Determine the (x, y) coordinate at the center of the cell enclosing the given text.  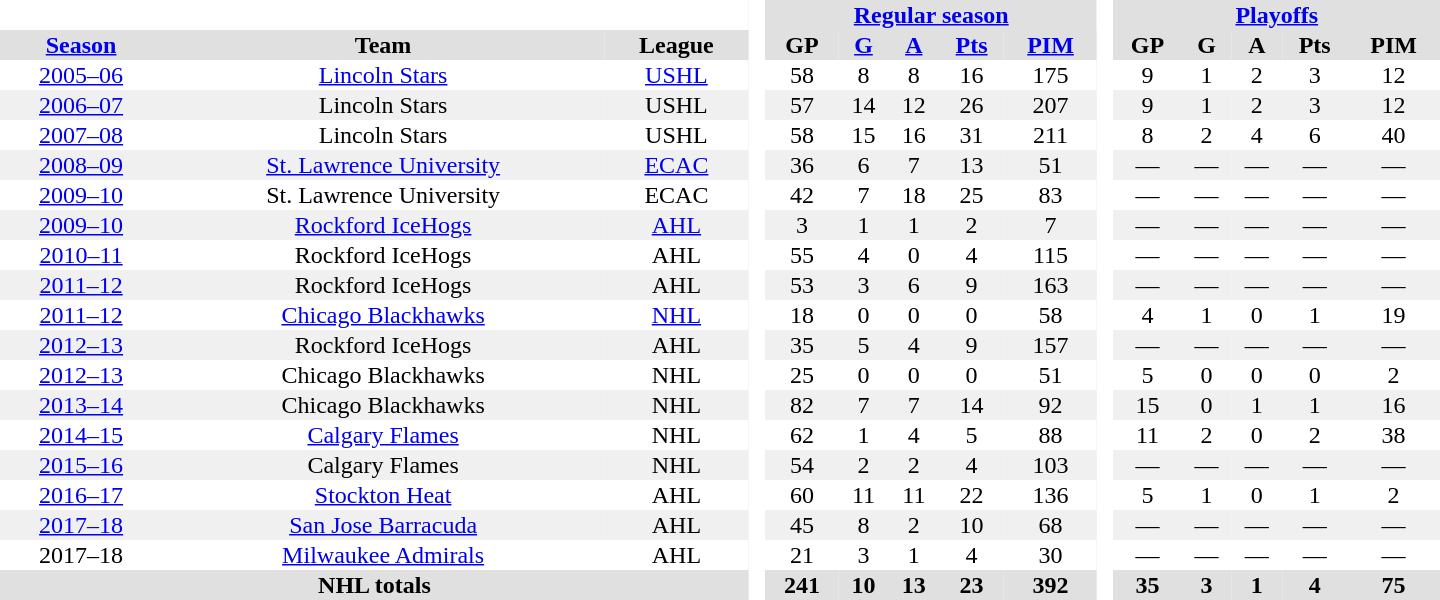
92 (1050, 405)
Team (383, 45)
57 (802, 105)
60 (802, 495)
55 (802, 255)
2005–06 (81, 75)
42 (802, 195)
26 (972, 105)
136 (1050, 495)
53 (802, 285)
21 (802, 555)
62 (802, 435)
19 (1394, 315)
30 (1050, 555)
San Jose Barracuda (383, 525)
Stockton Heat (383, 495)
75 (1394, 585)
175 (1050, 75)
157 (1050, 345)
2013–14 (81, 405)
2007–08 (81, 135)
23 (972, 585)
392 (1050, 585)
2010–11 (81, 255)
115 (1050, 255)
League (676, 45)
2006–07 (81, 105)
83 (1050, 195)
Playoffs (1277, 15)
Milwaukee Admirals (383, 555)
82 (802, 405)
31 (972, 135)
103 (1050, 465)
40 (1394, 135)
NHL totals (374, 585)
45 (802, 525)
68 (1050, 525)
2008–09 (81, 165)
2014–15 (81, 435)
22 (972, 495)
36 (802, 165)
241 (802, 585)
211 (1050, 135)
163 (1050, 285)
Regular season (932, 15)
88 (1050, 435)
54 (802, 465)
207 (1050, 105)
38 (1394, 435)
2015–16 (81, 465)
Season (81, 45)
2016–17 (81, 495)
